Scan for the cell matching the given text and deliver its (X, Y) coordinate at center. 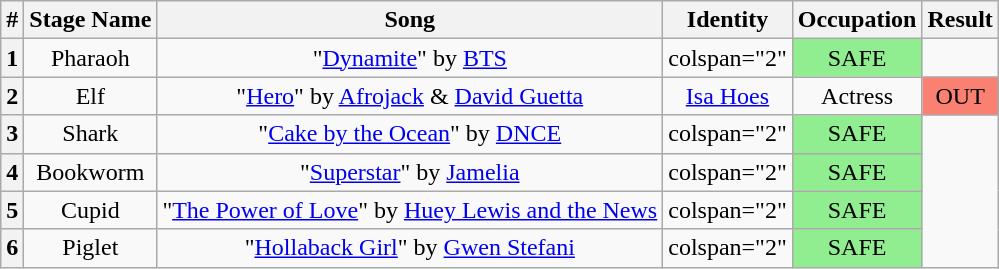
OUT (960, 96)
Cupid (90, 210)
"The Power of Love" by Huey Lewis and the News (410, 210)
Pharaoh (90, 58)
Result (960, 20)
1 (12, 58)
# (12, 20)
Isa Hoes (728, 96)
Shark (90, 134)
5 (12, 210)
4 (12, 172)
"Dynamite" by BTS (410, 58)
Identity (728, 20)
6 (12, 248)
3 (12, 134)
Bookworm (90, 172)
"Hero" by Afrojack & David Guetta (410, 96)
"Superstar" by Jamelia (410, 172)
"Hollaback Girl" by Gwen Stefani (410, 248)
2 (12, 96)
Elf (90, 96)
"Cake by the Ocean" by DNCE (410, 134)
Song (410, 20)
Piglet (90, 248)
Actress (857, 96)
Occupation (857, 20)
Stage Name (90, 20)
